Capture the cell that displays the provided text and extract its [X, Y] central coordinate. 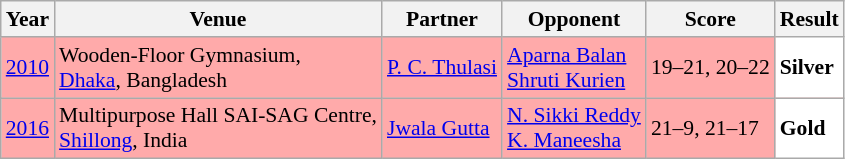
Aparna Balan Shruti Kurien [574, 68]
2010 [28, 68]
Result [810, 19]
Silver [810, 68]
Multipurpose Hall SAI-SAG Centre,Shillong, India [218, 128]
Wooden-Floor Gymnasium,Dhaka, Bangladesh [218, 68]
Year [28, 19]
N. Sikki Reddy K. Maneesha [574, 128]
Opponent [574, 19]
Jwala Gutta [442, 128]
Gold [810, 128]
Score [710, 19]
Partner [442, 19]
21–9, 21–17 [710, 128]
P. C. Thulasi [442, 68]
Venue [218, 19]
19–21, 20–22 [710, 68]
2016 [28, 128]
